Locate the cell with the specified text and output its (x, y) center coordinate. 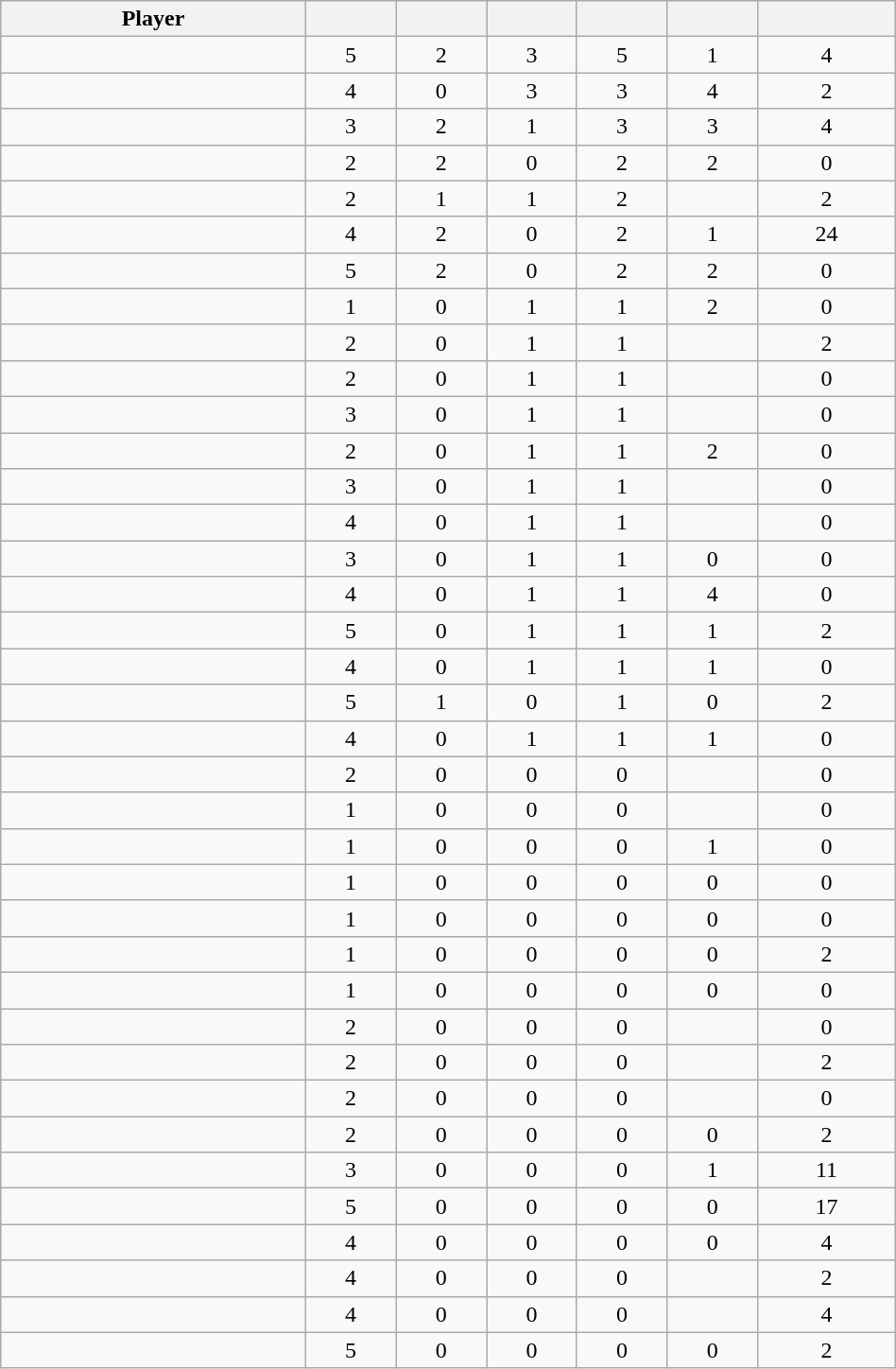
Player (153, 19)
17 (827, 1206)
24 (827, 234)
11 (827, 1170)
